Search for the cell housing the specified text and yield its (X, Y) center coordinate. 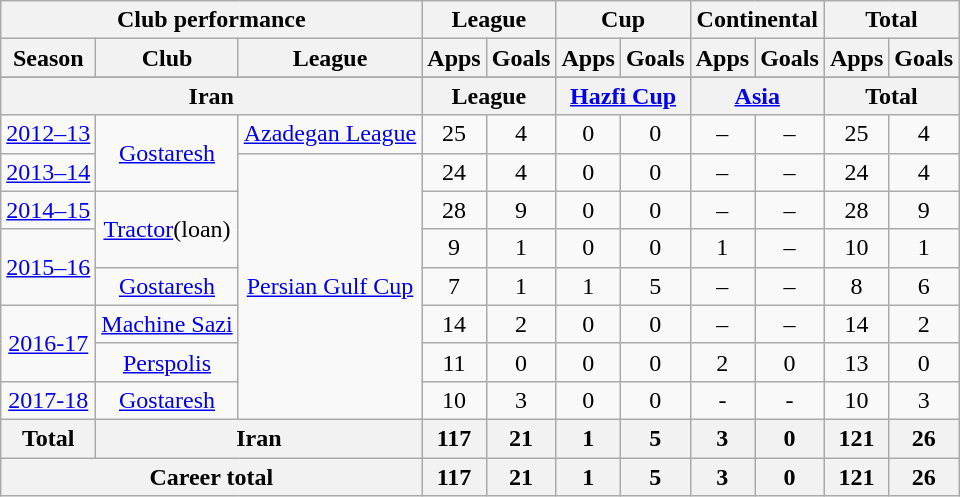
Cup (623, 20)
Season (48, 58)
7 (454, 286)
2012–13 (48, 134)
Azadegan League (330, 134)
Machine Sazi (167, 324)
Club (167, 58)
Continental (757, 20)
Asia (757, 96)
Career total (212, 477)
2016-17 (48, 343)
8 (856, 286)
13 (856, 362)
Hazfi Cup (623, 96)
11 (454, 362)
6 (924, 286)
Perspolis (167, 362)
2017-18 (48, 400)
Club performance (212, 20)
2013–14 (48, 172)
2015–16 (48, 267)
Persian Gulf Cup (330, 286)
2014–15 (48, 210)
Tractor(loan) (167, 229)
